Determine the [X, Y] coordinate at the center of the cell enclosing the given text.  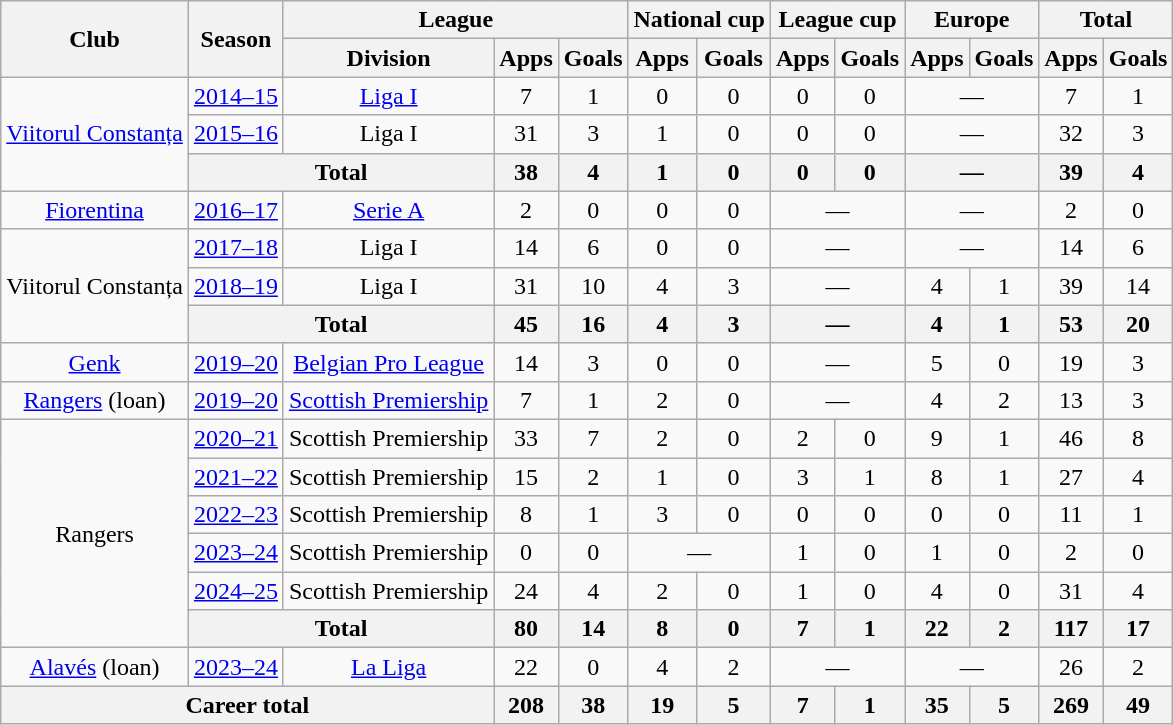
80 [526, 629]
Genk [95, 362]
Division [388, 58]
26 [1071, 667]
11 [1071, 515]
27 [1071, 477]
2016–17 [236, 210]
2017–18 [236, 248]
National cup [699, 20]
League [456, 20]
Rangers (loan) [95, 400]
Alavés (loan) [95, 667]
45 [526, 324]
208 [526, 705]
Serie A [388, 210]
24 [526, 591]
2022–23 [236, 515]
Club [95, 39]
2020–21 [236, 438]
15 [526, 477]
49 [1138, 705]
League cup [837, 20]
117 [1071, 629]
Europe [972, 20]
La Liga [388, 667]
2021–22 [236, 477]
16 [593, 324]
Career total [248, 705]
10 [593, 286]
46 [1071, 438]
9 [937, 438]
53 [1071, 324]
13 [1071, 400]
Season [236, 39]
269 [1071, 705]
2015–16 [236, 134]
20 [1138, 324]
17 [1138, 629]
Belgian Pro League [388, 362]
2024–25 [236, 591]
Rangers [95, 533]
Fiorentina [95, 210]
32 [1071, 134]
2014–15 [236, 96]
35 [937, 705]
33 [526, 438]
2018–19 [236, 286]
